Find where the given text appears and provide that cell's center as (X, Y) coordinate. 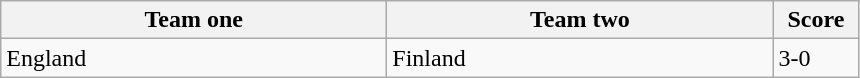
Team one (194, 20)
3-0 (816, 58)
Team two (580, 20)
Finland (580, 58)
Score (816, 20)
England (194, 58)
